Detect which cell encompasses the target text, then output its (x, y) center coordinate. 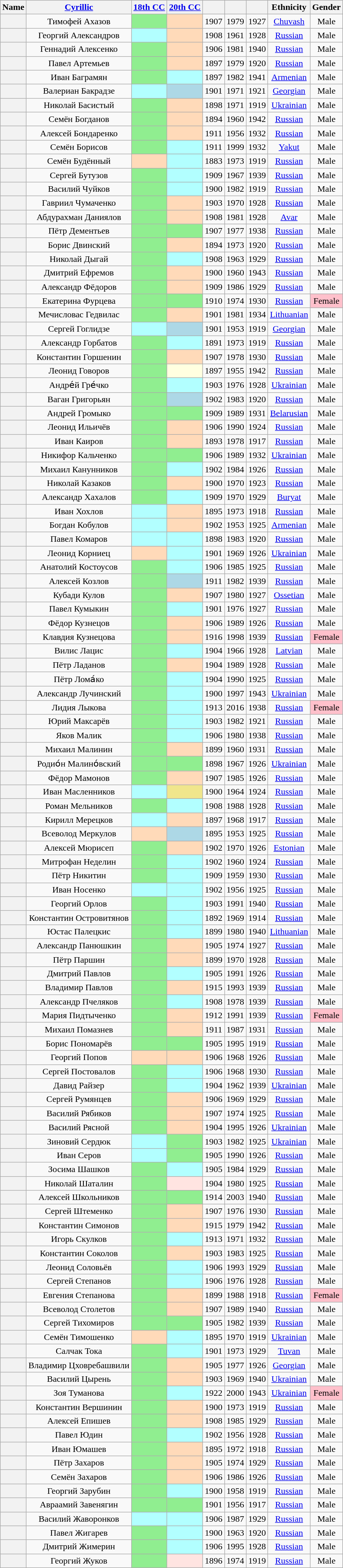
Пётр Лома́ко (79, 679)
1955 (235, 371)
Константин Вершинин (79, 1407)
1893 (213, 441)
Сергей Постовалов (79, 1071)
1999 (235, 147)
Георгий Зарубин (79, 1491)
Анатолий Костоусов (79, 567)
Estonian (289, 848)
Константин Островитянов (79, 918)
Пётр Никитин (79, 876)
Владимир Павлов (79, 988)
Сергей Штеменко (79, 1211)
Авраамий Завенягин (79, 1505)
Сергей Тихомиров (79, 1323)
1997 (235, 693)
Леонид Говоров (79, 371)
Михаил Помазнев (79, 1030)
1916 (213, 637)
Павел Артемьев (79, 63)
Василий Жаворонков (79, 1519)
Иван Хохлов (79, 511)
Андре́й Гре́чко (79, 385)
Яков Малик (79, 735)
1896 (213, 1561)
Семён Будённый (79, 161)
Павел Юдин (79, 1435)
Павел Жигарев (79, 1533)
Мечисловас Гедвилас (79, 315)
Сергей Румянцев (79, 1099)
Леонид Корниец (79, 553)
Геннадий Алексенко (79, 49)
1910 (213, 301)
1958 (235, 1491)
Фёдор Кузнецов (79, 623)
Борис Двинский (79, 245)
1922 (213, 1393)
Сергей Бутузов (79, 175)
Ваган Григорьян (79, 399)
1941 (257, 77)
1964 (235, 792)
Тимофей Ахазов (79, 21)
Евгения Степанова (79, 1295)
Александр Лучинский (79, 693)
Иван Баграмян (79, 77)
Андрей Громыко (79, 413)
Пётр Захаров (79, 1463)
Алексей Мюрисеп (79, 848)
Avar (289, 217)
Николай Басистый (79, 105)
Константин Горшенин (79, 357)
Николай Казаков (79, 483)
1962 (235, 1085)
Константин Соколов (79, 1253)
Василий Чуйков (79, 189)
Юстас Палецкис (79, 931)
Абдурахман Даниялов (79, 217)
Василий Рясной (79, 1127)
1912 (213, 1016)
Latvian (289, 651)
Александр Панюшкин (79, 945)
Роман Мельников (79, 806)
Игорь Скулков (79, 1239)
Георгий Александров (79, 35)
1966 (235, 651)
Ossetian (289, 595)
Клавдия Кузнецова (79, 637)
Богдан Кобулов (79, 525)
Алексей Епишев (79, 1421)
Александр Пчеляков (79, 1002)
Семён Тимошенко (79, 1337)
Митрофан Неделин (79, 862)
Всеволод Меркулов (79, 834)
Александр Хахалов (79, 497)
2003 (235, 1197)
Лидия Лыкова (79, 707)
Кубади Кулов (79, 595)
18th CC (149, 7)
Gender (326, 7)
1959 (235, 876)
Ethnicity (289, 7)
Михаил Малинин (79, 749)
Валериан Бакрадзе (79, 91)
Салчак Тока (79, 1351)
Иван Серов (79, 1155)
1923 (257, 483)
Yakut (289, 147)
Дмитрий Жимерин (79, 1547)
Дмитрий Ефремов (79, 273)
Василий Цырень (79, 1379)
Пётр Ладанов (79, 665)
Екатерина Фурцева (79, 301)
Пётр Паршин (79, 960)
Георгий Попов (79, 1057)
Пётр Дементьев (79, 231)
1934 (257, 315)
Зиновий Сердюк (79, 1141)
1891 (213, 343)
Георгий Жуков (79, 1561)
Семён Борисов (79, 147)
Cyrillic (79, 7)
Tuvan (289, 1351)
Александр Горбатов (79, 343)
Фёдор Мамонов (79, 778)
Семён Захаров (79, 1477)
Всеволод Столетов (79, 1309)
Борис Пономарёв (79, 1043)
Алексей Бондаренко (79, 133)
Belarusian (289, 413)
Иван Юмашев (79, 1449)
Владимир Цховребашвили (79, 1365)
Сергей Гоглидзе (79, 329)
Родио́н Малино́вский (79, 764)
2016 (235, 707)
Давид Райзер (79, 1085)
Юрий Максарёв (79, 721)
20th CC (185, 7)
Василий Рябиков (79, 1113)
Николай Шаталин (79, 1183)
Алексей Школьников (79, 1197)
Павел Кумыкин (79, 609)
Никифор Кальченко (79, 455)
1998 (235, 637)
Иван Носенко (79, 890)
Chuvash (289, 21)
Дмитрий Павлов (79, 974)
Сергей Степанов (79, 1281)
Константин Симонов (79, 1225)
Гавриил Чумаченко (79, 203)
1972 (235, 1449)
Зосима Шашков (79, 1169)
Вилис Лацис (79, 651)
Михаил Канунников (79, 469)
Иван Каиров (79, 441)
Buryat (289, 497)
1892 (213, 918)
Name (13, 7)
Павел Комаров (79, 539)
Семён Богданов (79, 119)
Александр Фёдоров (79, 287)
Иван Масленников (79, 792)
Николай Дыгай (79, 259)
Алексей Козлов (79, 581)
Георгий Орлов (79, 904)
1961 (235, 35)
Кирилл Мерецков (79, 820)
Мария Пидтыченко (79, 1016)
1883 (213, 161)
2000 (235, 1393)
Зоя Туманова (79, 1393)
Леонид Ильичёв (79, 427)
Леонид Соловьёв (79, 1267)
